Output the (X, Y) coordinate of the center of the cell containing the given text.  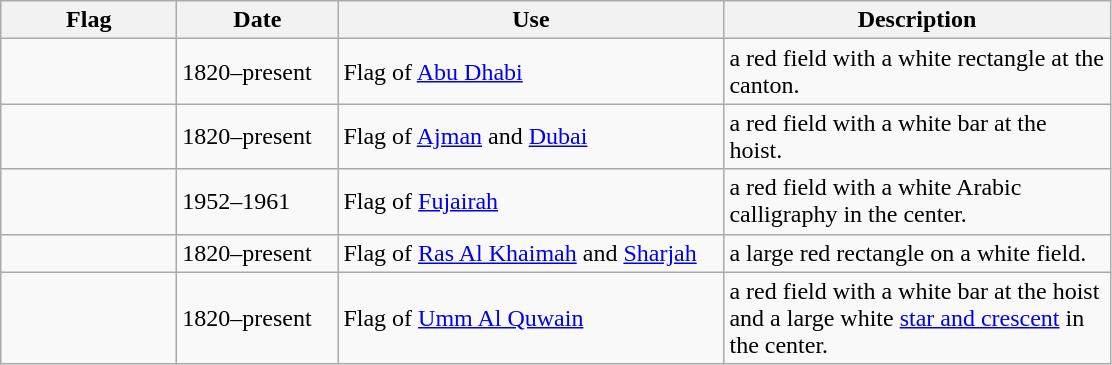
a red field with a white Arabic calligraphy in the center. (917, 202)
Flag of Fujairah (531, 202)
1952–1961 (258, 202)
a red field with a white rectangle at the canton. (917, 72)
Description (917, 20)
Date (258, 20)
a red field with a white bar at the hoist. (917, 136)
Use (531, 20)
a red field with a white bar at the hoist and a large white star and crescent in the center. (917, 318)
Flag of Umm Al Quwain (531, 318)
Flag (89, 20)
Flag of Ras Al Khaimah and Sharjah (531, 253)
Flag of Ajman and Dubai (531, 136)
Flag of Abu Dhabi (531, 72)
a large red rectangle on a white field. (917, 253)
